Return (X, Y) of the center of cell containing provided text 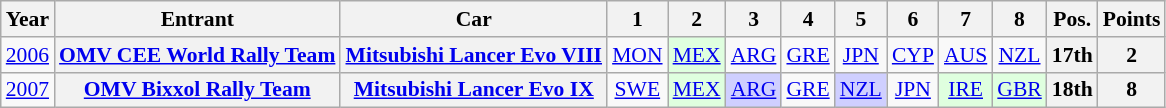
CYP (913, 55)
IRE (966, 90)
18th (1072, 90)
AUS (966, 55)
1 (638, 19)
Car (474, 19)
Mitsubishi Lancer Evo VIII (474, 55)
OMV CEE World Rally Team (197, 55)
Points (1132, 19)
Pos. (1072, 19)
7 (966, 19)
3 (754, 19)
Year (28, 19)
GBR (1020, 90)
MON (638, 55)
OMV Bixxol Rally Team (197, 90)
SWE (638, 90)
Entrant (197, 19)
17th (1072, 55)
2007 (28, 90)
Mitsubishi Lancer Evo IX (474, 90)
2006 (28, 55)
6 (913, 19)
5 (861, 19)
4 (808, 19)
